Identify which cell holds the provided text, then report its (x, y) central coordinate. 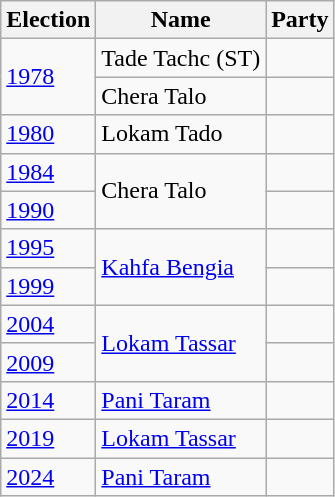
2004 (48, 324)
2019 (48, 438)
1995 (48, 248)
1984 (48, 172)
1980 (48, 134)
Tade Tachc (ST) (181, 58)
1990 (48, 210)
2014 (48, 400)
1978 (48, 77)
Kahfa Bengia (181, 267)
2024 (48, 477)
Party (300, 20)
2009 (48, 362)
Election (48, 20)
Lokam Tado (181, 134)
1999 (48, 286)
Name (181, 20)
